Extract the (X, Y) coordinate from the center of the cell holding the provided text.  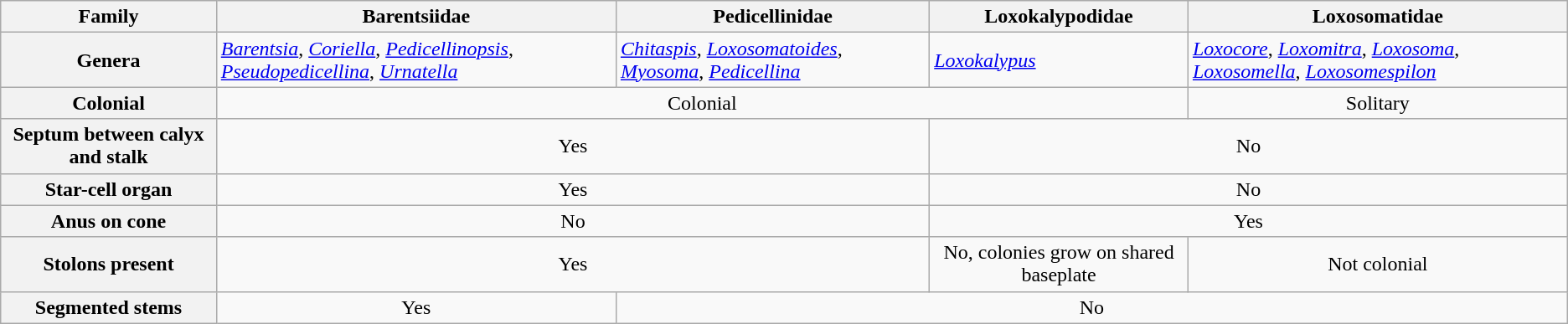
Loxosomatidae (1377, 17)
Loxocore, Loxomitra, Loxosoma, Loxosomella, Loxosomespilon (1377, 60)
Genera (109, 60)
Loxokalypus (1059, 60)
No, colonies grow on shared baseplate (1059, 265)
Barentsia, Coriella, Pedicellinopsis, Pseudopedicellina, Urnatella (415, 60)
Septum between calyx and stalk (109, 146)
Anus on cone (109, 221)
Segmented stems (109, 307)
Stolons present (109, 265)
Star-cell organ (109, 189)
Pedicellinidae (772, 17)
Family (109, 17)
Solitary (1377, 103)
Barentsiidae (415, 17)
Not colonial (1377, 265)
Loxokalypodidae (1059, 17)
Chitaspis, Loxosomatoides, Myosoma, Pedicellina (772, 60)
